From the cell containing the given text, extract its center point as (x, y) coordinate. 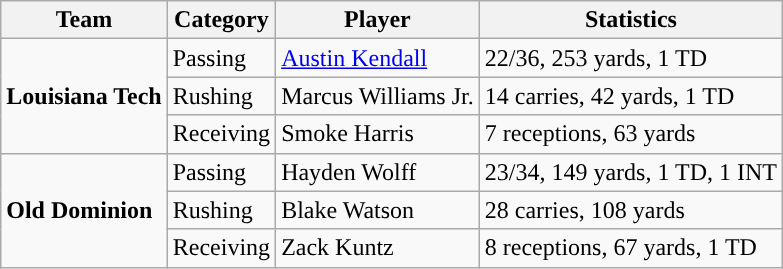
Zack Kuntz (378, 248)
14 carries, 42 yards, 1 TD (630, 96)
Statistics (630, 20)
Team (84, 20)
Marcus Williams Jr. (378, 96)
Category (221, 20)
Louisiana Tech (84, 96)
Old Dominion (84, 210)
8 receptions, 67 yards, 1 TD (630, 248)
Austin Kendall (378, 58)
23/34, 149 yards, 1 TD, 1 INT (630, 172)
7 receptions, 63 yards (630, 134)
Smoke Harris (378, 134)
28 carries, 108 yards (630, 210)
Hayden Wolff (378, 172)
22/36, 253 yards, 1 TD (630, 58)
Blake Watson (378, 210)
Player (378, 20)
